Identify which cell holds the provided text, then report its [X, Y] central coordinate. 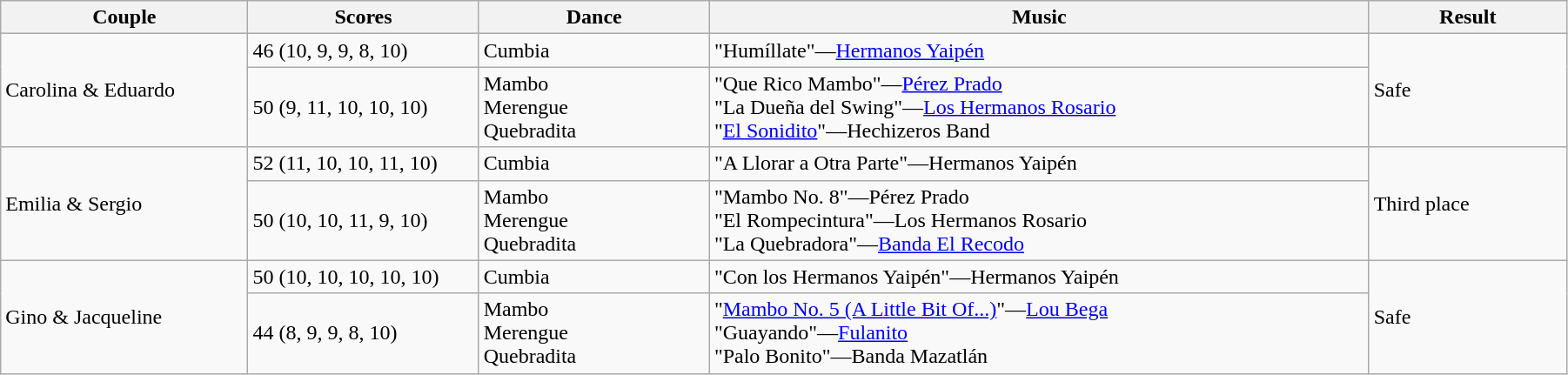
"Mambo No. 8"—Pérez Prado"El Rompecintura"—Los Hermanos Rosario"La Quebradora"—Banda El Recodo [1039, 220]
Emilia & Sergio [124, 204]
Carolina & Eduardo [124, 90]
44 (8, 9, 9, 8, 10) [364, 333]
Scores [364, 17]
Music [1039, 17]
"A Llorar a Otra Parte"—Hermanos Yaipén [1039, 164]
46 (10, 9, 9, 8, 10) [364, 50]
Third place [1467, 204]
Result [1467, 17]
"Que Rico Mambo"—Pérez Prado"La Dueña del Swing"—Los Hermanos Rosario"El Sonidito"—Hechizeros Band [1039, 107]
Couple [124, 17]
50 (9, 11, 10, 10, 10) [364, 107]
Gino & Jacqueline [124, 317]
52 (11, 10, 10, 11, 10) [364, 164]
"Con los Hermanos Yaipén"—Hermanos Yaipén [1039, 277]
50 (10, 10, 11, 9, 10) [364, 220]
Dance [593, 17]
"Humíllate"—Hermanos Yaipén [1039, 50]
50 (10, 10, 10, 10, 10) [364, 277]
"Mambo No. 5 (A Little Bit Of...)"—Lou Bega"Guayando"—Fulanito"Palo Bonito"—Banda Mazatlán [1039, 333]
